Scan for the cell matching the given text and deliver its [x, y] coordinate at center. 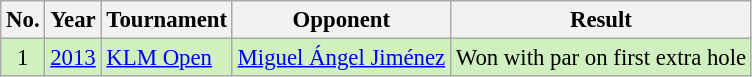
Result [600, 20]
Won with par on first extra hole [600, 58]
KLM Open [166, 58]
No. [23, 20]
1 [23, 58]
Miguel Ángel Jiménez [341, 58]
Year [73, 20]
Opponent [341, 20]
Tournament [166, 20]
2013 [73, 58]
